Detect which cell encompasses the target text, then output its [x, y] center coordinate. 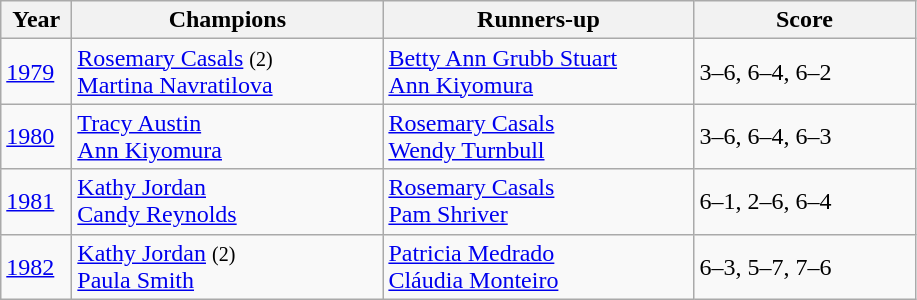
Score [804, 20]
3–6, 6–4, 6–3 [804, 136]
Kathy Jordan (2) Paula Smith [228, 266]
Rosemary Casals (2) Martina Navratilova [228, 72]
Rosemary Casals Wendy Turnbull [538, 136]
1980 [36, 136]
Tracy Austin Ann Kiyomura [228, 136]
Runners-up [538, 20]
1981 [36, 202]
Kathy Jordan Candy Reynolds [228, 202]
6–1, 2–6, 6–4 [804, 202]
Champions [228, 20]
Betty Ann Grubb Stuart Ann Kiyomura [538, 72]
1979 [36, 72]
6–3, 5–7, 7–6 [804, 266]
Year [36, 20]
1982 [36, 266]
Rosemary Casals Pam Shriver [538, 202]
Patricia Medrado Cláudia Monteiro [538, 266]
3–6, 6–4, 6–2 [804, 72]
